Locate the cell with the specified text and output its (x, y) center coordinate. 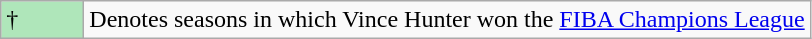
† (42, 20)
Denotes seasons in which Vince Hunter won the FIBA Champions League (447, 20)
